Provide the [X, Y] coordinate of the cell's center where the given text is located.  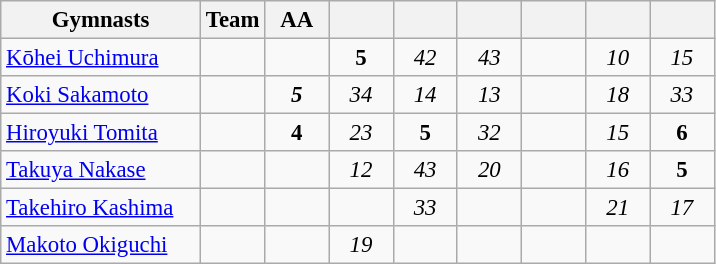
14 [425, 95]
4 [297, 133]
12 [361, 170]
10 [618, 58]
Kōhei Uchimura [101, 58]
Team [232, 20]
20 [489, 170]
AA [297, 20]
42 [425, 58]
Gymnasts [101, 20]
Takehiro Kashima [101, 208]
17 [682, 208]
16 [618, 170]
Makoto Okiguchi [101, 245]
19 [361, 245]
21 [618, 208]
Hiroyuki Tomita [101, 133]
Takuya Nakase [101, 170]
18 [618, 95]
32 [489, 133]
6 [682, 133]
Koki Sakamoto [101, 95]
23 [361, 133]
34 [361, 95]
13 [489, 95]
